Detect which cell encompasses the target text, then output its (x, y) center coordinate. 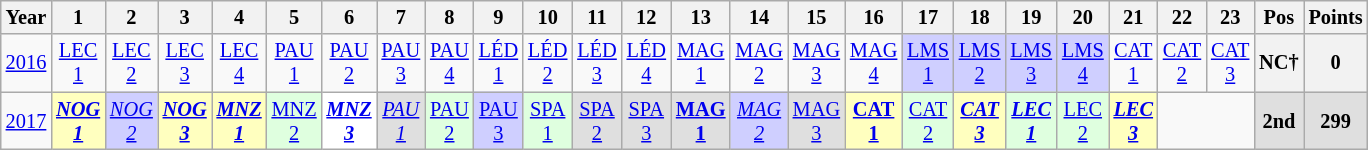
MAG4 (874, 63)
LMS3 (1031, 63)
NOG1 (78, 121)
PAU4 (450, 63)
LÉD1 (498, 63)
14 (758, 17)
MNZ1 (240, 121)
21 (1134, 17)
15 (816, 17)
Pos (1278, 17)
SPA3 (646, 121)
LMS4 (1083, 63)
SPA1 (548, 121)
LMS2 (980, 63)
4 (240, 17)
12 (646, 17)
SPA2 (596, 121)
3 (185, 17)
NOG2 (132, 121)
5 (294, 17)
2016 (26, 63)
18 (980, 17)
10 (548, 17)
17 (928, 17)
13 (701, 17)
23 (1230, 17)
19 (1031, 17)
6 (350, 17)
Year (26, 17)
16 (874, 17)
22 (1182, 17)
8 (450, 17)
2nd (1278, 121)
2017 (26, 121)
Points (1336, 17)
LÉD2 (548, 63)
299 (1336, 121)
20 (1083, 17)
9 (498, 17)
MNZ2 (294, 121)
NC† (1278, 63)
LMS1 (928, 63)
LEC4 (240, 63)
LÉD3 (596, 63)
7 (402, 17)
2 (132, 17)
NOG3 (185, 121)
MNZ3 (350, 121)
LÉD4 (646, 63)
1 (78, 17)
0 (1336, 63)
11 (596, 17)
